Return (X, Y) of the center of cell containing provided text 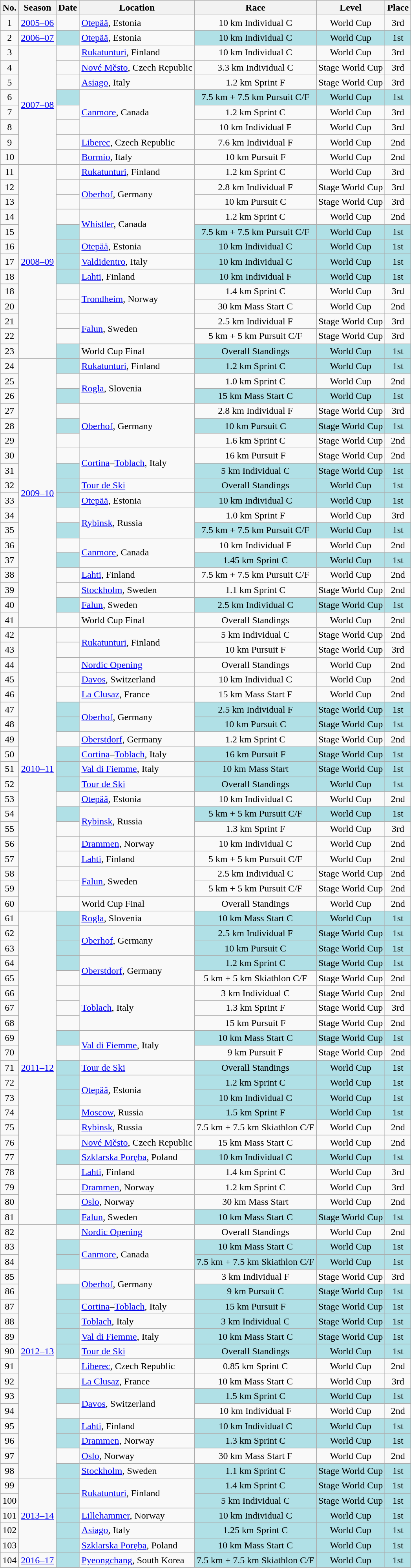
72 (9, 1082)
1 (9, 23)
Race (256, 8)
63 (9, 948)
1.45 km Sprint C (256, 560)
Date (68, 8)
65 (9, 978)
3 (9, 53)
57 (9, 859)
47 (9, 709)
67 (9, 1008)
Location (137, 8)
68 (9, 1023)
88 (9, 1321)
2013–14 (38, 1515)
92 (9, 1381)
2009–10 (38, 493)
Trondheim, Norway (137, 299)
54 (9, 814)
95 (9, 1426)
94 (9, 1411)
58 (9, 873)
46 (9, 695)
1.6 km Sprint C (256, 441)
93 (9, 1396)
70 (9, 1053)
89 (9, 1336)
86 (9, 1292)
Valdidentro, Italy (137, 262)
37 (9, 560)
22 (9, 336)
73 (9, 1097)
No. (9, 8)
Bormio, Italy (137, 157)
79 (9, 1187)
103 (9, 1545)
36 (9, 545)
45 (9, 680)
50 (9, 754)
51 (9, 769)
52 (9, 784)
Moscow, Russia (137, 1112)
29 (9, 441)
9 km Pursuit C (256, 1292)
82 (9, 1232)
2005–06 (38, 23)
7.6 km Individual F (256, 142)
2006–07 (38, 38)
2 (9, 38)
32 (9, 486)
60 (9, 903)
30 km Mass Start (256, 1202)
71 (9, 1068)
31 (9, 471)
34 (9, 515)
97 (9, 1456)
1.0 km Sprint C (256, 381)
39 (9, 590)
33 (9, 500)
Level (351, 8)
30 (9, 456)
6 (9, 97)
66 (9, 993)
1.5 km Sprint F (256, 1112)
Whistler, Canada (137, 224)
104 (9, 1560)
56 (9, 844)
7 (9, 112)
77 (9, 1157)
2011–12 (38, 1068)
80 (9, 1202)
49 (9, 739)
1.0 km Sprint F (256, 515)
Lillehammer, Norway (137, 1515)
15 (9, 232)
48 (9, 724)
0.85 km Sprint C (256, 1366)
84 (9, 1262)
5 (9, 82)
11 (9, 172)
2007–08 (38, 105)
1.25 km Sprint C (256, 1530)
102 (9, 1530)
64 (9, 963)
15 km Mass Start F (256, 695)
87 (9, 1306)
2008–09 (38, 261)
10 (9, 157)
74 (9, 1112)
10 km Mass Start (256, 769)
Place (398, 8)
2010–11 (38, 769)
85 (9, 1277)
90 (9, 1351)
4 (9, 67)
20 (9, 306)
43 (9, 649)
24 (9, 366)
78 (9, 1172)
30 km Mass Start C (256, 306)
8 (9, 127)
59 (9, 888)
69 (9, 1038)
40 (9, 605)
2016–17 (38, 1560)
99 (9, 1486)
21 (9, 321)
42 (9, 635)
91 (9, 1366)
16 (9, 247)
5 km + 5 km Skiathlon C/F (256, 978)
2012–13 (38, 1352)
38 (9, 575)
1.5 km Sprint C (256, 1396)
100 (9, 1501)
9 km Pursuit F (256, 1053)
3 km Individual F (256, 1277)
62 (9, 933)
41 (9, 620)
28 (9, 426)
14 (9, 217)
76 (9, 1142)
Pyeongchang, South Korea (137, 1560)
23 (9, 351)
1.2 km Sprint F (256, 82)
53 (9, 799)
81 (9, 1217)
83 (9, 1247)
9 (9, 142)
26 (9, 396)
44 (9, 665)
35 (9, 530)
98 (9, 1471)
55 (9, 829)
3.3 km Individual C (256, 67)
17 (9, 262)
75 (9, 1127)
Season (38, 8)
96 (9, 1441)
61 (9, 919)
12 (9, 187)
25 (9, 381)
101 (9, 1515)
30 km Mass Start F (256, 1456)
27 (9, 411)
13 (9, 202)
1.3 km Sprint C (256, 1441)
